Detect which cell encompasses the target text, then output its [x, y] center coordinate. 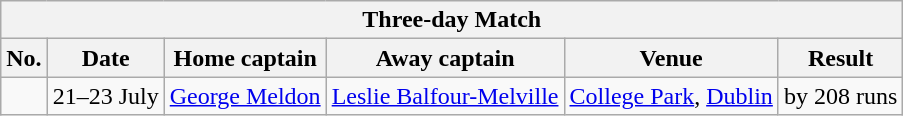
Leslie Balfour-Melville [445, 96]
Date [106, 58]
Home captain [245, 58]
by 208 runs [840, 96]
Away captain [445, 58]
Three-day Match [452, 20]
College Park, Dublin [671, 96]
Result [840, 58]
No. [24, 58]
21–23 July [106, 96]
George Meldon [245, 96]
Venue [671, 58]
